Scan for the cell matching the given text and deliver its (X, Y) coordinate at center. 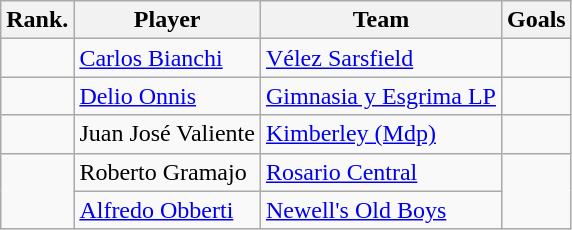
Rosario Central (380, 172)
Juan José Valiente (168, 134)
Alfredo Obberti (168, 210)
Kimberley (Mdp) (380, 134)
Rank. (38, 20)
Delio Onnis (168, 96)
Newell's Old Boys (380, 210)
Carlos Bianchi (168, 58)
Gimnasia y Esgrima LP (380, 96)
Player (168, 20)
Vélez Sarsfield (380, 58)
Goals (536, 20)
Team (380, 20)
Roberto Gramajo (168, 172)
